For the text-containing cell, return its midpoint in (x, y) coordinate format. 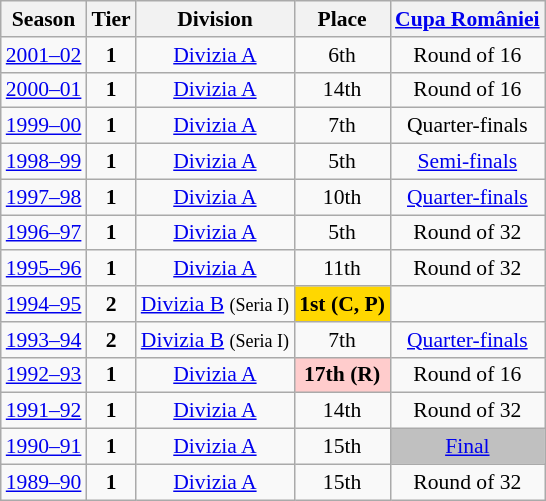
Final (468, 447)
1990–91 (44, 447)
1995–96 (44, 269)
1998–99 (44, 162)
Cupa României (468, 19)
1st (C, P) (342, 304)
6th (342, 55)
Semi-finals (468, 162)
1993–94 (44, 340)
Place (342, 19)
2000–01 (44, 90)
10th (342, 197)
1994–95 (44, 304)
2001–02 (44, 55)
1999–00 (44, 126)
11th (342, 269)
Season (44, 19)
1991–92 (44, 411)
Tier (110, 19)
17th (R) (342, 375)
1997–98 (44, 197)
1989–90 (44, 482)
1996–97 (44, 233)
Division (215, 19)
1992–93 (44, 375)
